Find where the given text appears and provide that cell's center as (x, y) coordinate. 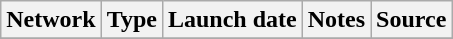
Launch date (232, 20)
Network (51, 20)
Notes (336, 20)
Type (132, 20)
Source (412, 20)
